From the cell containing the given text, extract its center point as [x, y] coordinate. 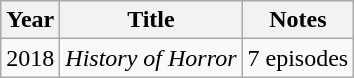
7 episodes [298, 58]
History of Horror [151, 58]
Year [30, 20]
Notes [298, 20]
2018 [30, 58]
Title [151, 20]
